Detect which cell encompasses the target text, then output its [x, y] center coordinate. 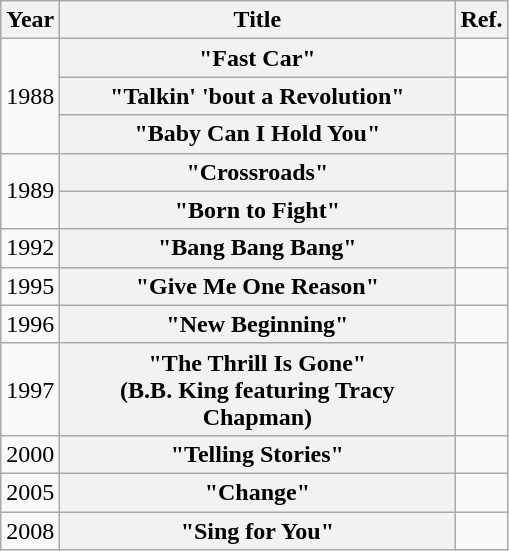
1988 [30, 96]
"Change" [258, 492]
1992 [30, 248]
"The Thrill Is Gone"(B.B. King featuring Tracy Chapman) [258, 389]
"Give Me One Reason" [258, 286]
"Baby Can I Hold You" [258, 134]
2008 [30, 531]
"Born to Fight" [258, 210]
2000 [30, 454]
Year [30, 20]
Title [258, 20]
"Crossroads" [258, 172]
2005 [30, 492]
"Sing for You" [258, 531]
1996 [30, 324]
Ref. [482, 20]
"Telling Stories" [258, 454]
1997 [30, 389]
"Fast Car" [258, 58]
1995 [30, 286]
"Bang Bang Bang" [258, 248]
"Talkin' 'bout a Revolution" [258, 96]
1989 [30, 191]
"New Beginning" [258, 324]
